Locate the cell with the specified text and output its (x, y) center coordinate. 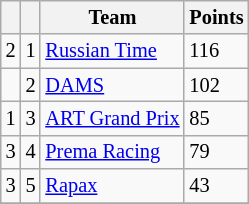
Team (112, 17)
85 (216, 118)
ART Grand Prix (112, 118)
116 (216, 51)
4 (31, 152)
102 (216, 85)
DAMS (112, 85)
5 (31, 186)
43 (216, 186)
79 (216, 152)
Prema Racing (112, 152)
Rapax (112, 186)
Points (216, 17)
Russian Time (112, 51)
